Identify which cell holds the provided text, then report its (X, Y) central coordinate. 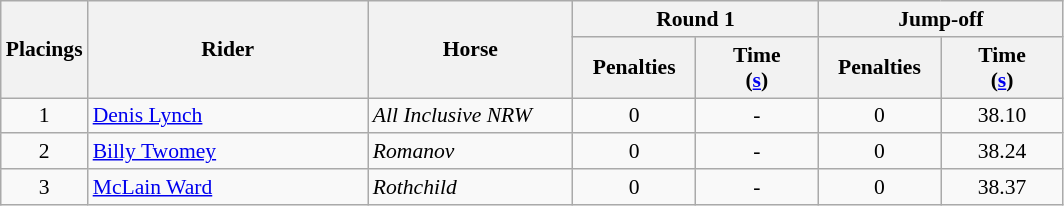
Round 1 (696, 19)
2 (44, 152)
38.37 (1002, 187)
Denis Lynch (228, 116)
Rider (228, 50)
Romanov (470, 152)
38.24 (1002, 152)
Horse (470, 50)
McLain Ward (228, 187)
Jump-off (940, 19)
All Inclusive NRW (470, 116)
3 (44, 187)
38.10 (1002, 116)
1 (44, 116)
Billy Twomey (228, 152)
Rothchild (470, 187)
Placings (44, 50)
